Locate the cell with the specified text and output its [X, Y] center coordinate. 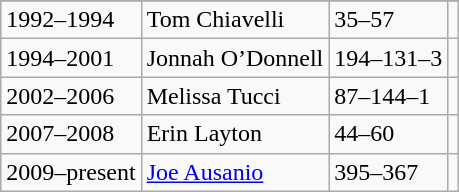
1992–1994 [71, 20]
Tom Chiavelli [235, 20]
1994–2001 [71, 58]
35–57 [388, 20]
2002–2006 [71, 96]
395–367 [388, 172]
Melissa Tucci [235, 96]
Joe Ausanio [235, 172]
194–131–3 [388, 58]
2007–2008 [71, 134]
44–60 [388, 134]
Jonnah O’Donnell [235, 58]
2009–present [71, 172]
87–144–1 [388, 96]
Erin Layton [235, 134]
